For the text-containing cell, return its midpoint in (x, y) coordinate format. 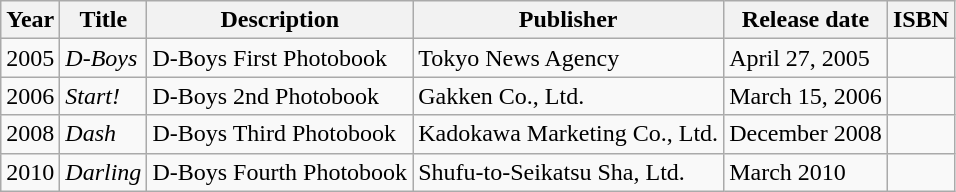
Kadokawa Marketing Co., Ltd. (568, 134)
Description (280, 20)
Title (104, 20)
Shufu-to-Seikatsu Sha, Ltd. (568, 172)
2010 (30, 172)
March 15, 2006 (806, 96)
Release date (806, 20)
Start! (104, 96)
December 2008 (806, 134)
Gakken Co., Ltd. (568, 96)
D-Boys First Photobook (280, 58)
Tokyo News Agency (568, 58)
2008 (30, 134)
D-Boys 2nd Photobook (280, 96)
March 2010 (806, 172)
Year (30, 20)
April 27, 2005 (806, 58)
Publisher (568, 20)
2006 (30, 96)
D-Boys (104, 58)
D-Boys Third Photobook (280, 134)
ISBN (920, 20)
D-Boys Fourth Photobook (280, 172)
Darling (104, 172)
Dash (104, 134)
2005 (30, 58)
